Output the (x, y) coordinate of the center of the cell containing the given text.  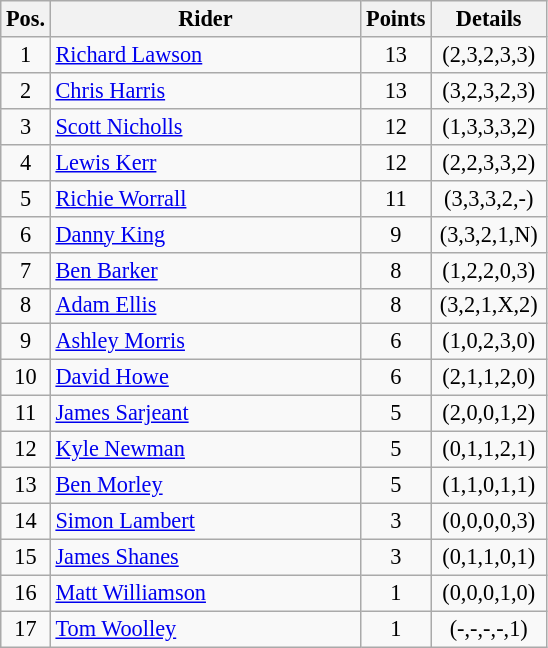
(2,1,1,2,0) (488, 378)
Lewis Kerr (205, 162)
Rider (205, 19)
(0,0,0,0,3) (488, 521)
(0,0,0,1,0) (488, 593)
(2,3,2,3,3) (488, 55)
(1,1,0,1,1) (488, 485)
Tom Woolley (205, 629)
(1,2,2,0,3) (488, 270)
(1,3,3,3,2) (488, 126)
(3,2,1,X,2) (488, 306)
Points (396, 19)
Details (488, 19)
(3,2,3,2,3) (488, 90)
(0,1,1,2,1) (488, 450)
2 (26, 90)
Chris Harris (205, 90)
Ben Barker (205, 270)
(0,1,1,0,1) (488, 557)
(1,0,2,3,0) (488, 342)
James Shanes (205, 557)
(2,0,0,1,2) (488, 414)
David Howe (205, 378)
Adam Ellis (205, 306)
Danny King (205, 234)
4 (26, 162)
Scott Nicholls (205, 126)
Ben Morley (205, 485)
James Sarjeant (205, 414)
Richard Lawson (205, 55)
(3,3,2,1,N) (488, 234)
15 (26, 557)
10 (26, 378)
Ashley Morris (205, 342)
14 (26, 521)
Kyle Newman (205, 450)
Matt Williamson (205, 593)
Simon Lambert (205, 521)
7 (26, 270)
Richie Worrall (205, 198)
(-,-,-,-,1) (488, 629)
Pos. (26, 19)
17 (26, 629)
16 (26, 593)
(2,2,3,3,2) (488, 162)
(3,3,3,2,-) (488, 198)
